Locate the cell with the specified text and output its [x, y] center coordinate. 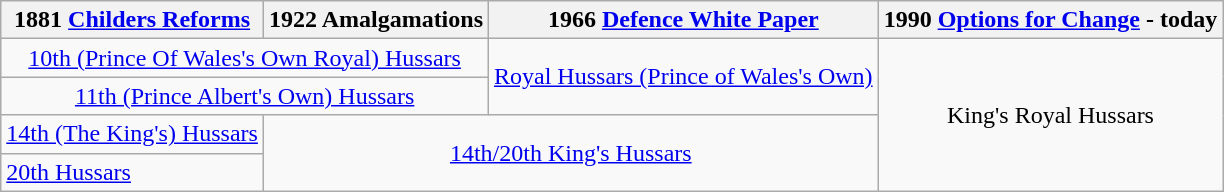
1990 Options for Change - today [1050, 20]
11th (Prince Albert's Own) Hussars [245, 96]
King's Royal Hussars [1050, 115]
1922 Amalgamations [376, 20]
1881 Childers Reforms [132, 20]
Royal Hussars (Prince of Wales's Own) [684, 77]
10th (Prince Of Wales's Own Royal) Hussars [245, 58]
20th Hussars [132, 172]
14th/20th King's Hussars [570, 153]
14th (The King's) Hussars [132, 134]
1966 Defence White Paper [684, 20]
